Locate the cell with the specified text and output its [X, Y] center coordinate. 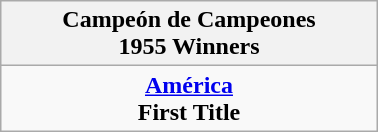
Campeón de Campeones 1955 Winners [189, 34]
AméricaFirst Title [189, 98]
